Scan for the cell matching the given text and deliver its [X, Y] coordinate at center. 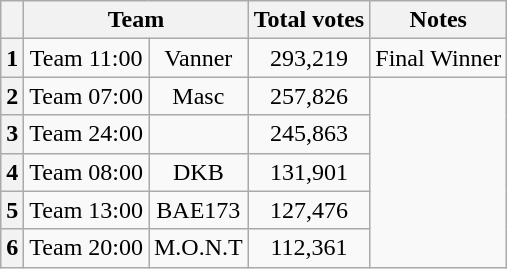
Notes [438, 20]
Team 07:00 [86, 96]
Team 20:00 [86, 248]
Team [136, 20]
257,826 [309, 96]
127,476 [309, 210]
Team 11:00 [86, 58]
BAE173 [198, 210]
6 [12, 248]
Total votes [309, 20]
2 [12, 96]
3 [12, 134]
245,863 [309, 134]
1 [12, 58]
131,901 [309, 172]
Masc [198, 96]
Team 08:00 [86, 172]
Team 24:00 [86, 134]
Team 13:00 [86, 210]
Final Winner [438, 58]
112,361 [309, 248]
Vanner [198, 58]
M.O.N.T [198, 248]
DKB [198, 172]
4 [12, 172]
5 [12, 210]
293,219 [309, 58]
